Output the (x, y) coordinate of the center of the cell containing the given text.  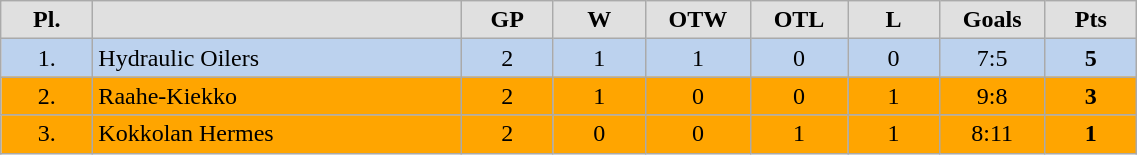
8:11 (992, 134)
7:5 (992, 58)
L (894, 20)
2. (47, 96)
3. (47, 134)
Goals (992, 20)
OTL (798, 20)
1. (47, 58)
W (599, 20)
Pl. (47, 20)
Kokkolan Hermes (277, 134)
5 (1091, 58)
Hydraulic Oilers (277, 58)
9:8 (992, 96)
Pts (1091, 20)
OTW (698, 20)
GP (507, 20)
Raahe-Kiekko (277, 96)
3 (1091, 96)
